Locate the cell with the specified text and output its [X, Y] center coordinate. 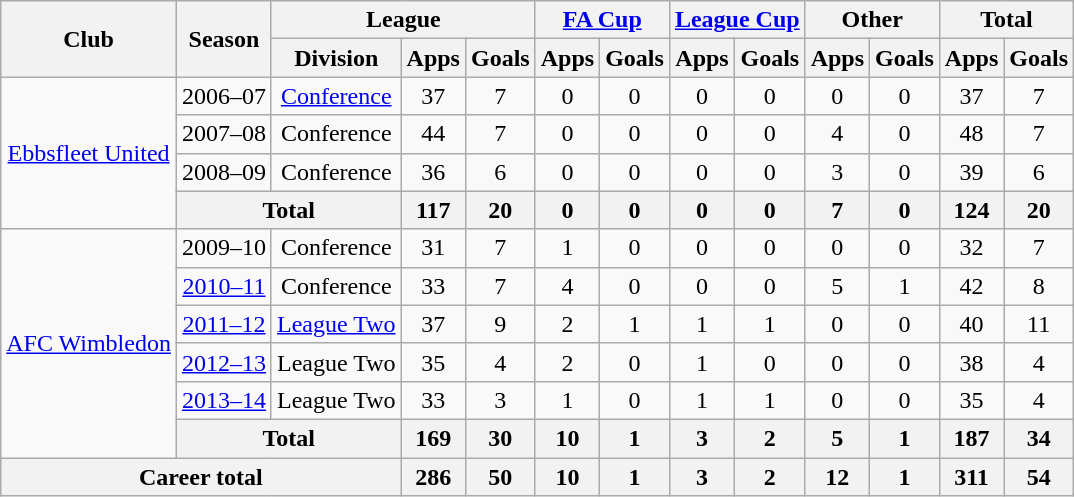
2012–13 [224, 362]
2007–08 [224, 134]
30 [500, 438]
8 [1039, 286]
187 [971, 438]
2009–10 [224, 248]
League Cup [737, 20]
2006–07 [224, 96]
311 [971, 477]
34 [1039, 438]
Other [872, 20]
117 [433, 210]
Season [224, 39]
54 [1039, 477]
48 [971, 134]
50 [500, 477]
42 [971, 286]
40 [971, 324]
League [403, 20]
Club [89, 39]
31 [433, 248]
32 [971, 248]
36 [433, 172]
2010–11 [224, 286]
286 [433, 477]
2011–12 [224, 324]
2008–09 [224, 172]
124 [971, 210]
Division [336, 58]
AFC Wimbledon [89, 343]
44 [433, 134]
12 [837, 477]
9 [500, 324]
11 [1039, 324]
39 [971, 172]
FA Cup [602, 20]
38 [971, 362]
2013–14 [224, 400]
169 [433, 438]
Career total [201, 477]
Ebbsfleet United [89, 153]
